Determine the [x, y] coordinate at the center of the cell enclosing the given text.  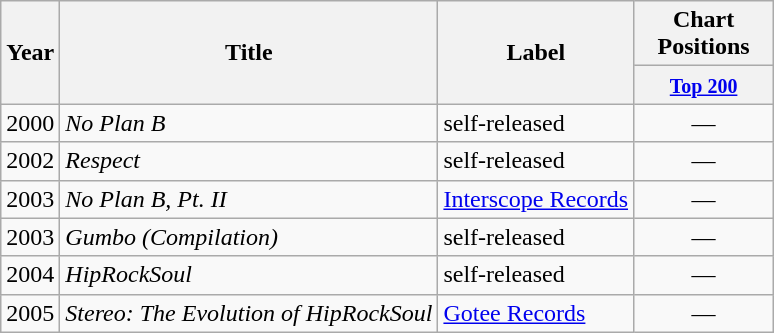
2000 [30, 123]
Top 200 [704, 85]
Respect [249, 161]
2002 [30, 161]
Label [536, 52]
2004 [30, 275]
No Plan B, Pt. II [249, 199]
Gotee Records [536, 313]
Chart Positions [704, 34]
Year [30, 52]
Gumbo (Compilation) [249, 237]
Stereo: The Evolution of HipRockSoul [249, 313]
2005 [30, 313]
Title [249, 52]
Interscope Records [536, 199]
HipRockSoul [249, 275]
No Plan B [249, 123]
